Pinpoint the cell where the given text exists, returning its [X, Y] midpoint coordinate. 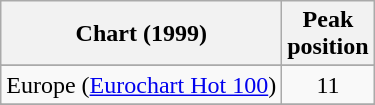
11 [328, 85]
Europe (Eurochart Hot 100) [142, 85]
Peakposition [328, 34]
Chart (1999) [142, 34]
